From the cell containing the given text, extract its center point as (X, Y) coordinate. 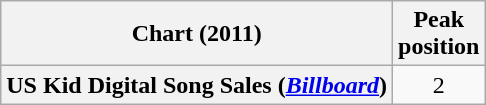
2 (439, 85)
Peakposition (439, 34)
US Kid Digital Song Sales (Billboard) (197, 85)
Chart (2011) (197, 34)
